Return (x, y) of the center of cell containing provided text 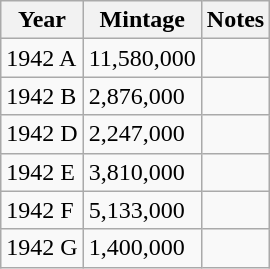
11,580,000 (142, 58)
1942 F (42, 210)
1,400,000 (142, 248)
2,247,000 (142, 134)
Year (42, 20)
1942 E (42, 172)
5,133,000 (142, 210)
3,810,000 (142, 172)
1942 A (42, 58)
1942 B (42, 96)
2,876,000 (142, 96)
1942 D (42, 134)
Mintage (142, 20)
Notes (235, 20)
1942 G (42, 248)
